For the text-containing cell, return its midpoint in (x, y) coordinate format. 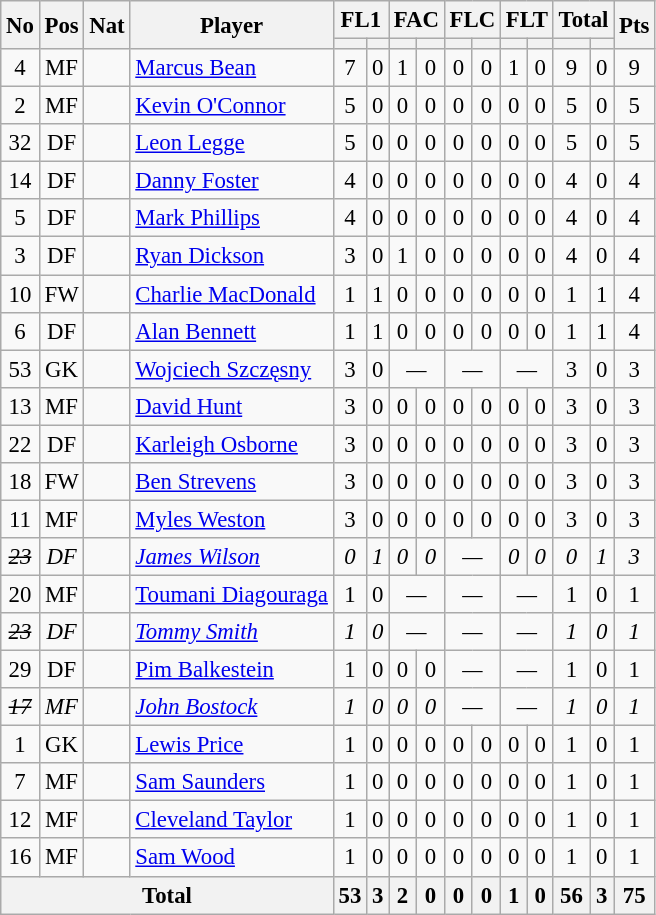
FAC (417, 20)
56 (571, 895)
Lewis Price (232, 745)
Kevin O'Connor (232, 106)
Charlie MacDonald (232, 294)
Ben Strevens (232, 482)
6 (20, 331)
No (20, 25)
17 (20, 707)
James Wilson (232, 557)
Danny Foster (232, 181)
Pos (62, 25)
Cleveland Taylor (232, 820)
Pts (634, 25)
Nat (107, 25)
Toumani Diagouraga (232, 594)
16 (20, 858)
Mark Phillips (232, 219)
Ryan Dickson (232, 256)
John Bostock (232, 707)
Sam Wood (232, 858)
11 (20, 519)
32 (20, 143)
Myles Weston (232, 519)
22 (20, 444)
Karleigh Osborne (232, 444)
29 (20, 670)
Marcus Bean (232, 68)
20 (20, 594)
David Hunt (232, 406)
12 (20, 820)
Tommy Smith (232, 632)
Alan Bennett (232, 331)
FL1 (360, 20)
18 (20, 482)
Player (232, 25)
Pim Balkestein (232, 670)
Leon Legge (232, 143)
10 (20, 294)
75 (634, 895)
FLC (472, 20)
13 (20, 406)
14 (20, 181)
Wojciech Szczęsny (232, 369)
Sam Saunders (232, 782)
FLT (526, 20)
